Pinpoint the cell where the given text exists, returning its [x, y] midpoint coordinate. 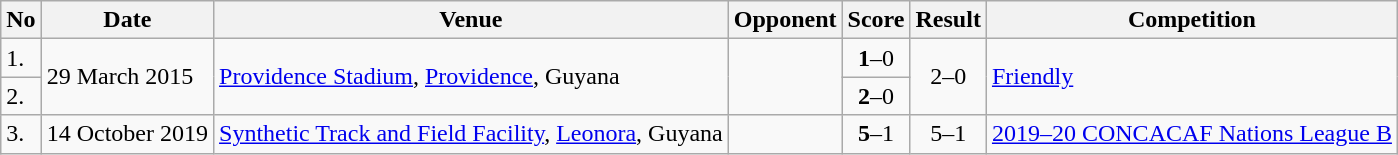
Providence Stadium, Providence, Guyana [472, 77]
Opponent [785, 20]
3. [21, 134]
29 March 2015 [127, 77]
Synthetic Track and Field Facility, Leonora, Guyana [472, 134]
14 October 2019 [127, 134]
1–0 [876, 58]
No [21, 20]
1. [21, 58]
Date [127, 20]
Friendly [1192, 77]
Result [948, 20]
Venue [472, 20]
Competition [1192, 20]
Score [876, 20]
2. [21, 96]
2019–20 CONCACAF Nations League B [1192, 134]
